Return (x, y) of the center of cell containing provided text 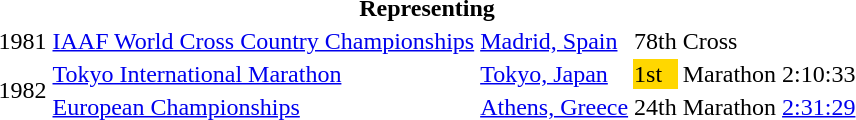
IAAF World Cross Country Championships (264, 41)
Tokyo, Japan (554, 74)
1st (656, 74)
78th (656, 41)
Cross (729, 41)
Marathon (729, 74)
Tokyo International Marathon (264, 74)
Madrid, Spain (554, 41)
